Extract the (X, Y) coordinate from the center of the cell holding the provided text.  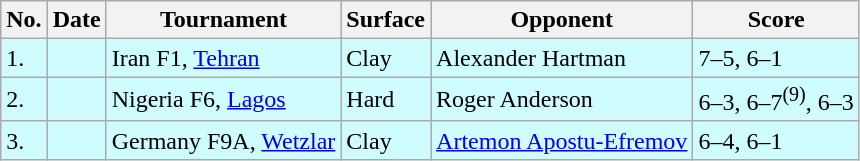
1. (24, 58)
Surface (386, 20)
Germany F9A, Wetzlar (224, 140)
Nigeria F6, Lagos (224, 100)
6–3, 6–7(9), 6–3 (776, 100)
2. (24, 100)
3. (24, 140)
Opponent (562, 20)
Score (776, 20)
Artemon Apostu-Efremov (562, 140)
No. (24, 20)
Date (76, 20)
Alexander Hartman (562, 58)
Iran F1, Tehran (224, 58)
Hard (386, 100)
Roger Anderson (562, 100)
Tournament (224, 20)
7–5, 6–1 (776, 58)
6–4, 6–1 (776, 140)
